Locate the cell with the specified text and output its (x, y) center coordinate. 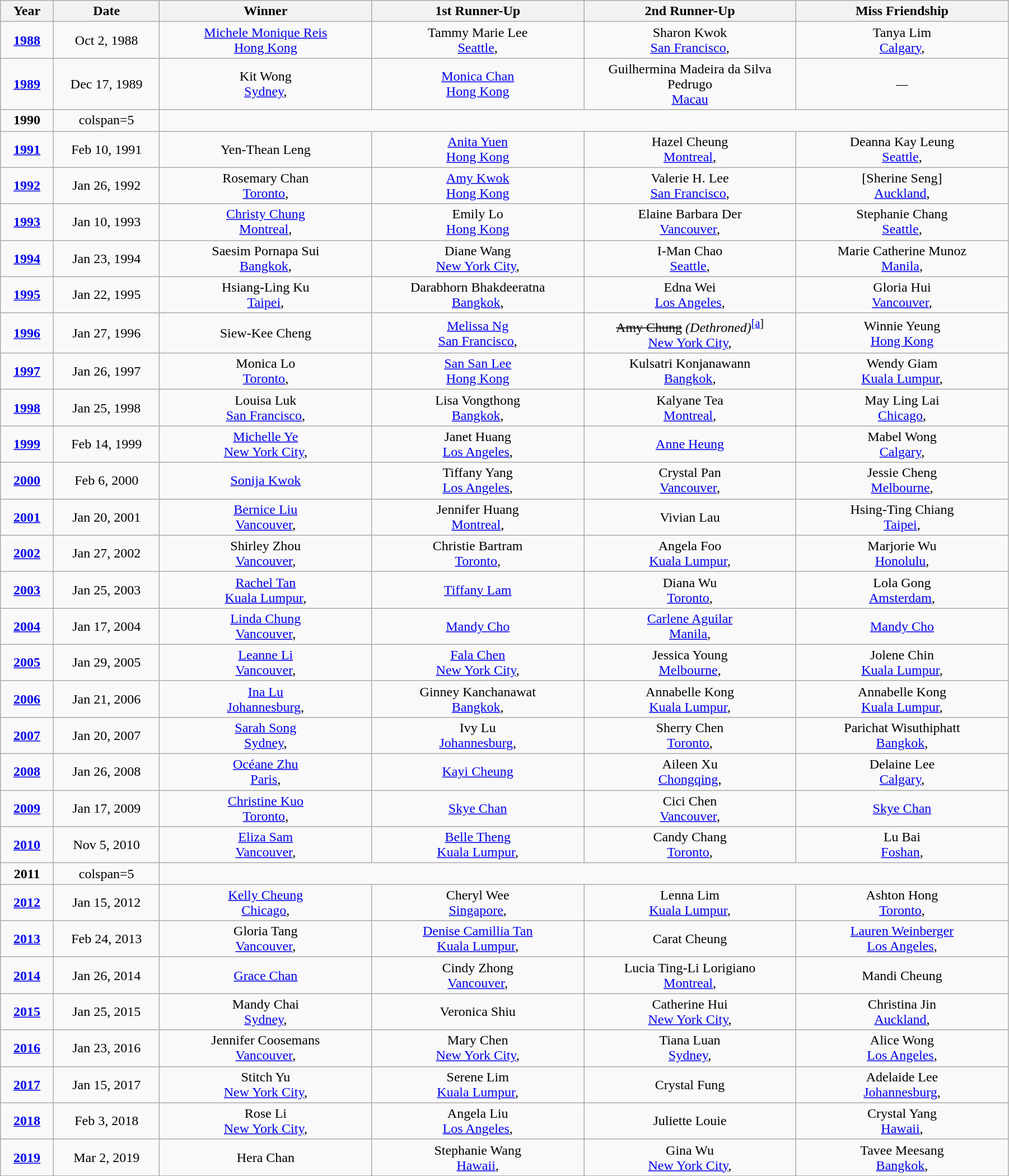
2019 (27, 1158)
Louisa LukSan Francisco, (265, 407)
Kelly CheungChicago, (265, 902)
Feb 3, 2018 (106, 1121)
Jan 17, 2004 (106, 626)
Feb 24, 2013 (106, 939)
Mandi Cheung (901, 975)
Jan 22, 1995 (106, 294)
Stephanie ChangSeattle, (901, 222)
Kulsatri KonjanawannBangkok, (690, 372)
Jan 25, 2003 (106, 590)
Angela LiuLos Angeles, (478, 1121)
Veronica Shiu (478, 1012)
Jan 23, 1994 (106, 259)
2014 (27, 975)
Gloria TangVancouver, (265, 939)
Nov 5, 2010 (106, 845)
1994 (27, 259)
Miss Friendship (901, 11)
Linda ChungVancouver, (265, 626)
Crystal PanVancouver, (690, 480)
Feb 6, 2000 (106, 480)
Winner (265, 11)
Saesim Pornapa SuiBangkok, (265, 259)
Edna WeiLos Angeles, (690, 294)
May Ling LaiChicago, (901, 407)
Jan 17, 2009 (106, 808)
Janet HuangLos Angeles, (478, 444)
Jan 29, 2005 (106, 663)
San San Lee Hong Kong (478, 372)
Lu BaiFoshan, (901, 845)
Mar 2, 2019 (106, 1158)
Diana WuToronto, (690, 590)
Wendy GiamKuala Lumpur, (901, 372)
2017 (27, 1085)
Cheryl WeeSingapore, (478, 902)
Tiana LuanSydney, (690, 1048)
Gloria HuiVancouver, (901, 294)
Year (27, 11)
Cici ChenVancouver, (690, 808)
Juliette Louie (690, 1121)
Crystal Fung (690, 1085)
Delaine LeeCalgary, (901, 772)
Hsing-Ting ChiangTaipei, (901, 517)
1st Runner-Up (478, 11)
Amy Chung (Dethroned)[a]New York City, (690, 333)
Guilhermina Madeira da Silva Pedrugo Macau (690, 84)
Deanna Kay LeungSeattle, (901, 149)
Shirley ZhouVancouver, (265, 553)
2015 (27, 1012)
Mandy ChaiSydney, (265, 1012)
1997 (27, 372)
1995 (27, 294)
Stephanie WangHawaii, (478, 1158)
Jan 25, 1998 (106, 407)
Monica Chan Hong Kong (478, 84)
— (901, 84)
Elaine Barbara DerVancouver, (690, 222)
Ina LuJohannesburg, (265, 699)
Jan 26, 1997 (106, 372)
Amy Kwok Hong Kong (478, 186)
Stitch YuNew York City, (265, 1085)
Sonija Kwok (265, 480)
Océane ZhuParis, (265, 772)
Ginney KanchanawatBangkok, (478, 699)
Catherine HuiNew York City, (690, 1012)
Jennifer CoosemansVancouver, (265, 1048)
Tavee MeesangBangkok, (901, 1158)
Jan 10, 1993 (106, 222)
I-Man ChaoSeattle, (690, 259)
1991 (27, 149)
2018 (27, 1121)
Jan 26, 2014 (106, 975)
2008 (27, 772)
Gina WuNew York City, (690, 1158)
Lucia Ting-Li LorigianoMontreal, (690, 975)
1993 (27, 222)
2011 (27, 874)
1990 (27, 120)
Mary ChenNew York City, (478, 1048)
Sherry ChenToronto, (690, 735)
2010 (27, 845)
Lenna LimKuala Lumpur, (690, 902)
Jessie ChengMelbourne, (901, 480)
2009 (27, 808)
Mabel WongCalgary, (901, 444)
Crystal YangHawaii, (901, 1121)
Bernice LiuVancouver, (265, 517)
Diane WangNew York City, (478, 259)
Carat Cheung (690, 939)
Jan 23, 2016 (106, 1048)
Grace Chan (265, 975)
Hera Chan (265, 1158)
Leanne LiVancouver, (265, 663)
2nd Runner-Up (690, 11)
Candy ChangToronto, (690, 845)
Feb 14, 1999 (106, 444)
Date (106, 11)
2016 (27, 1048)
Winnie Yeung Hong Kong (901, 333)
Christy ChungMontreal, (265, 222)
Jan 15, 2017 (106, 1085)
Carlene AguilarManila, (690, 626)
Michelle YeNew York City, (265, 444)
Dec 17, 1989 (106, 84)
Rosemary ChanToronto, (265, 186)
Hsiang-Ling KuTaipei, (265, 294)
Kit WongSydney, (265, 84)
Tiffany Lam (478, 590)
Aileen XuChongqing, (690, 772)
Marjorie WuHonolulu, (901, 553)
1998 (27, 407)
Lola GongAmsterdam, (901, 590)
2003 (27, 590)
2012 (27, 902)
Feb 10, 1991 (106, 149)
Emily Lo Hong Kong (478, 222)
Tammy Marie LeeSeattle, (478, 40)
Christine KuoToronto, (265, 808)
Christie BartramToronto, (478, 553)
2007 (27, 735)
Vivian Lau (690, 517)
Sarah SongSydney, (265, 735)
Jennifer HuangMontreal, (478, 517)
Jan 26, 1992 (106, 186)
Ashton HongToronto, (901, 902)
Angela FooKuala Lumpur, (690, 553)
Michele Monique Reis Hong Kong (265, 40)
Jan 25, 2015 (106, 1012)
Sharon KwokSan Francisco, (690, 40)
Jan 27, 1996 (106, 333)
Alice WongLos Angeles, (901, 1048)
Jan 26, 2008 (106, 772)
Adelaide LeeJohannesburg, (901, 1085)
Jan 20, 2007 (106, 735)
Monica LoToronto, (265, 372)
1989 (27, 84)
Tiffany YangLos Angeles, (478, 480)
2000 (27, 480)
Jan 21, 2006 (106, 699)
2013 (27, 939)
Belle ThengKuala Lumpur, (478, 845)
Christina JinAuckland, (901, 1012)
2006 (27, 699)
Cindy ZhongVancouver, (478, 975)
2001 (27, 517)
1988 (27, 40)
Oct 2, 1988 (106, 40)
Eliza SamVancouver, (265, 845)
Valerie H. LeeSan Francisco, (690, 186)
2004 (27, 626)
2002 (27, 553)
Jan 15, 2012 (106, 902)
1996 (27, 333)
Ivy LuJohannesburg, (478, 735)
Siew-Kee Cheng (265, 333)
Anita Yuen Hong Kong (478, 149)
Darabhorn BhakdeeratnaBangkok, (478, 294)
Melissa NgSan Francisco, (478, 333)
Yen-Thean Leng (265, 149)
Tanya LimCalgary, (901, 40)
Kayi Cheung (478, 772)
2005 (27, 663)
Marie Catherine MunozManila, (901, 259)
Rachel TanKuala Lumpur, (265, 590)
Anne Heung (690, 444)
Lisa VongthongBangkok, (478, 407)
Fala ChenNew York City, (478, 663)
1992 (27, 186)
Rose LiNew York City, (265, 1121)
Jolene ChinKuala Lumpur, (901, 663)
Denise Camillia TanKuala Lumpur, (478, 939)
Jan 27, 2002 (106, 553)
[Sherine Seng]Auckland, (901, 186)
Kalyane TeaMontreal, (690, 407)
Lauren WeinbergerLos Angeles, (901, 939)
Serene LimKuala Lumpur, (478, 1085)
1999 (27, 444)
Hazel CheungMontreal, (690, 149)
Jan 20, 2001 (106, 517)
Jessica YoungMelbourne, (690, 663)
Parichat WisuthiphattBangkok, (901, 735)
